Capture the cell that displays the provided text and extract its (X, Y) central coordinate. 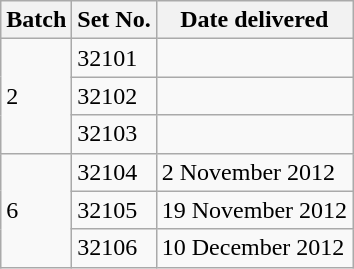
32105 (114, 210)
32102 (114, 96)
Date delivered (254, 20)
10 December 2012 (254, 248)
32106 (114, 248)
19 November 2012 (254, 210)
32103 (114, 134)
32104 (114, 172)
Set No. (114, 20)
Batch (36, 20)
32101 (114, 58)
2 November 2012 (254, 172)
6 (36, 210)
2 (36, 96)
